Provide the [x, y] coordinate of the cell's center where the given text is located.  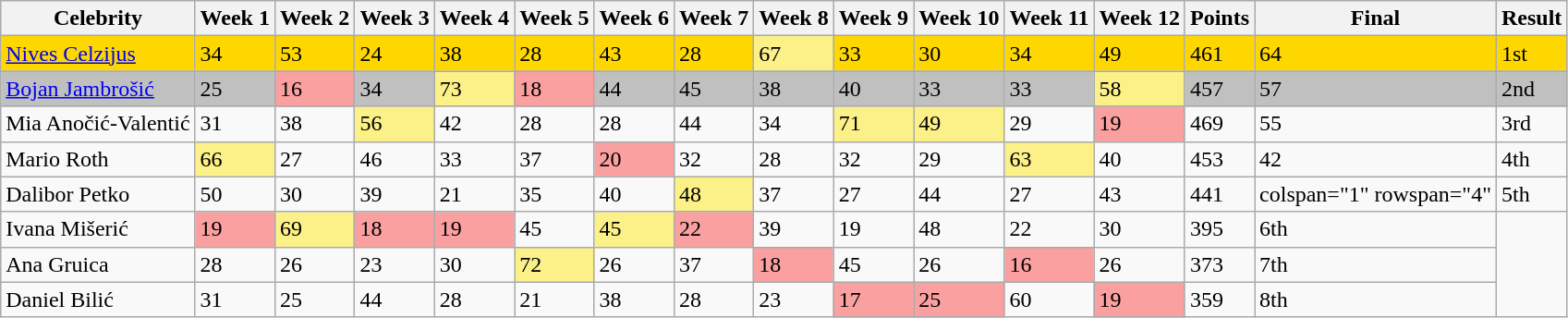
2nd [1531, 89]
5th [1531, 194]
67 [794, 54]
Week 7 [713, 18]
1st [1531, 54]
373 [1220, 264]
Week 3 [395, 18]
Ivana Mišerić [98, 229]
Ana Gruica [98, 264]
53 [314, 54]
Week 11 [1050, 18]
461 [1220, 54]
Week 2 [314, 18]
6th [1376, 229]
50 [235, 194]
453 [1220, 159]
Week 5 [554, 18]
395 [1220, 229]
Final [1376, 18]
71 [873, 124]
35 [554, 194]
63 [1050, 159]
4th [1531, 159]
72 [554, 264]
73 [474, 89]
Week 8 [794, 18]
469 [1220, 124]
69 [314, 229]
3rd [1531, 124]
58 [1139, 89]
457 [1220, 89]
17 [873, 300]
Week 10 [959, 18]
24 [395, 54]
Week 1 [235, 18]
55 [1376, 124]
Mario Roth [98, 159]
Daniel Bilić [98, 300]
20 [634, 159]
colspan="1" rowspan="4" [1376, 194]
Week 12 [1139, 18]
Bojan Jambrošić [98, 89]
Week 9 [873, 18]
Week 6 [634, 18]
Points [1220, 18]
Mia Anočić-Valentić [98, 124]
Nives Celzijus [98, 54]
7th [1376, 264]
66 [235, 159]
Dalibor Petko [98, 194]
57 [1376, 89]
64 [1376, 54]
56 [395, 124]
441 [1220, 194]
359 [1220, 300]
Celebrity [98, 18]
8th [1376, 300]
46 [395, 159]
Week 4 [474, 18]
60 [1050, 300]
Result [1531, 18]
